For the text-containing cell, return its midpoint in [X, Y] coordinate format. 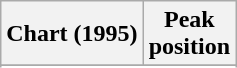
Chart (1995) [72, 34]
Peakposition [189, 34]
